Locate the cell with the specified text and output its (x, y) center coordinate. 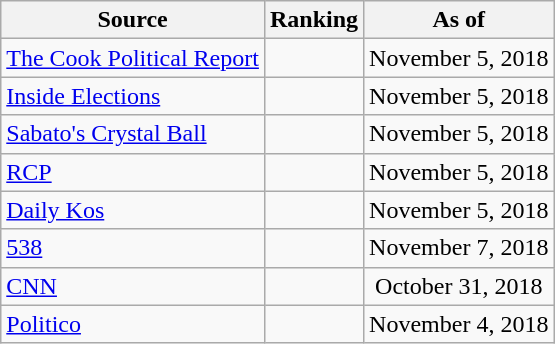
November 4, 2018 (459, 324)
Daily Kos (133, 210)
Source (133, 20)
Ranking (314, 20)
Inside Elections (133, 96)
RCP (133, 172)
CNN (133, 286)
The Cook Political Report (133, 58)
October 31, 2018 (459, 286)
November 7, 2018 (459, 248)
As of (459, 20)
Politico (133, 324)
538 (133, 248)
Sabato's Crystal Ball (133, 134)
